Detect which cell encompasses the target text, then output its [X, Y] center coordinate. 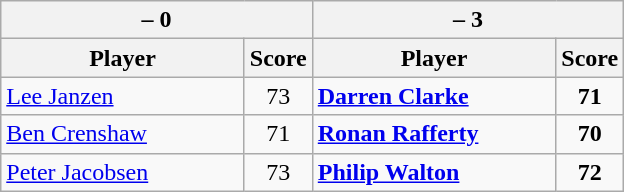
72 [590, 172]
– 3 [468, 20]
Lee Janzen [123, 96]
Ben Crenshaw [123, 134]
70 [590, 134]
Ronan Rafferty [434, 134]
– 0 [157, 20]
Darren Clarke [434, 96]
Peter Jacobsen [123, 172]
Philip Walton [434, 172]
